Provide the (X, Y) coordinate of the cell's center where the given text is located.  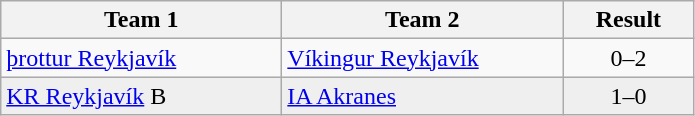
Team 1 (142, 20)
Víkingur Reykjavík (422, 58)
IA Akranes (422, 96)
1–0 (628, 96)
0–2 (628, 58)
þrottur Reykjavík (142, 58)
Team 2 (422, 20)
Result (628, 20)
KR Reykjavík B (142, 96)
